Return [X, Y] of the center of cell containing provided text 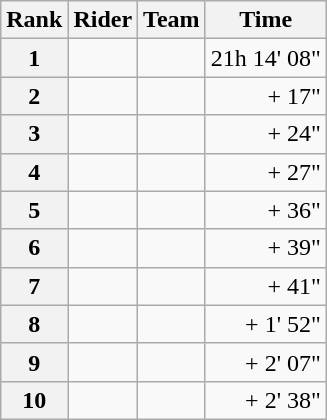
+ 17" [266, 96]
+ 2' 38" [266, 400]
4 [34, 172]
2 [34, 96]
+ 36" [266, 210]
8 [34, 324]
+ 2' 07" [266, 362]
1 [34, 58]
21h 14' 08" [266, 58]
Time [266, 20]
10 [34, 400]
Rider [103, 20]
Rank [34, 20]
6 [34, 248]
+ 1' 52" [266, 324]
Team [172, 20]
9 [34, 362]
7 [34, 286]
+ 24" [266, 134]
+ 27" [266, 172]
+ 41" [266, 286]
3 [34, 134]
+ 39" [266, 248]
5 [34, 210]
